Scan for the cell matching the given text and deliver its [X, Y] coordinate at center. 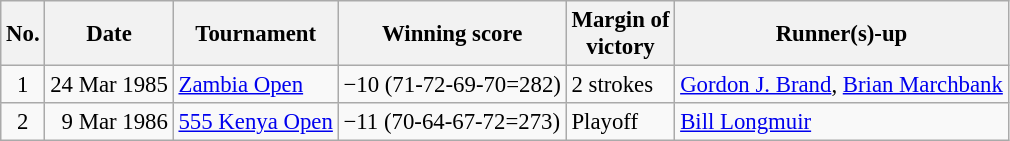
No. [23, 34]
Margin ofvictory [620, 34]
2 [23, 122]
Bill Longmuir [842, 122]
Tournament [256, 34]
2 strokes [620, 85]
Zambia Open [256, 85]
555 Kenya Open [256, 122]
9 Mar 1986 [109, 122]
1 [23, 85]
−10 (71-72-69-70=282) [452, 85]
Date [109, 34]
24 Mar 1985 [109, 85]
−11 (70-64-67-72=273) [452, 122]
Runner(s)-up [842, 34]
Playoff [620, 122]
Gordon J. Brand, Brian Marchbank [842, 85]
Winning score [452, 34]
